For the text-containing cell, return its midpoint in [X, Y] coordinate format. 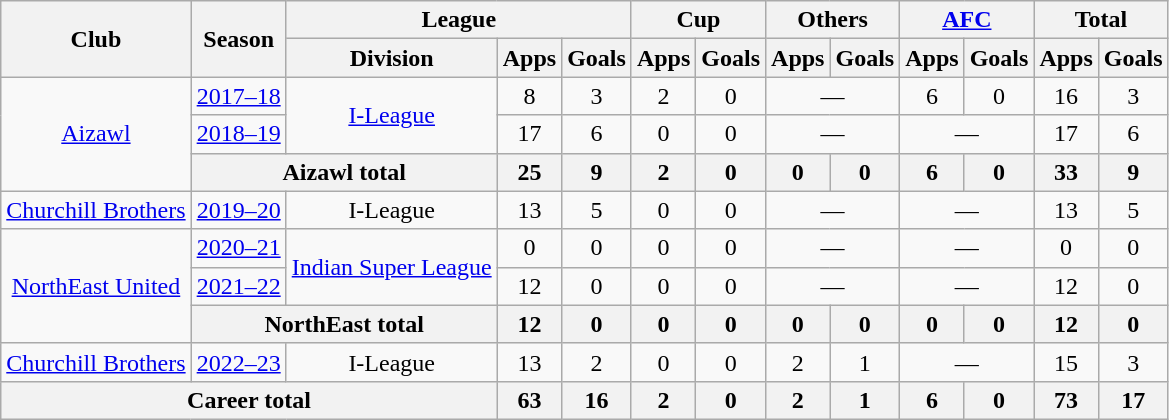
Indian Super League [392, 267]
NorthEast United [96, 286]
Aizawl [96, 134]
Club [96, 39]
Season [238, 39]
Career total [249, 400]
Others [833, 20]
2022–23 [238, 362]
2020–21 [238, 248]
2018–19 [238, 134]
2021–22 [238, 286]
33 [1066, 172]
15 [1066, 362]
73 [1066, 400]
NorthEast total [344, 324]
63 [529, 400]
Division [392, 58]
Cup [698, 20]
AFC [967, 20]
League [458, 20]
2017–18 [238, 96]
8 [529, 96]
25 [529, 172]
Aizawl total [344, 172]
2019–20 [238, 210]
Total [1101, 20]
